For the text-containing cell, return its midpoint in (x, y) coordinate format. 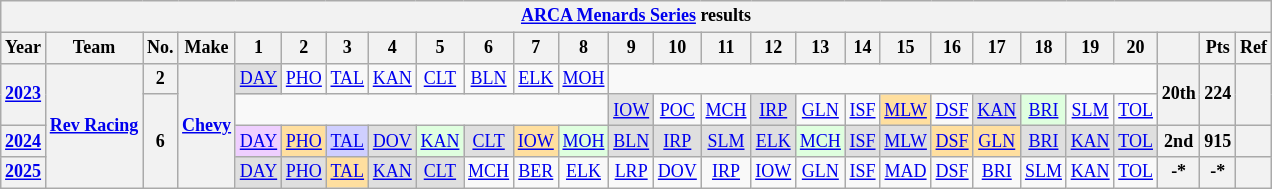
MAD (906, 172)
1 (258, 48)
20th (1178, 94)
8 (584, 48)
15 (906, 48)
5 (440, 48)
2023 (24, 94)
BER (536, 172)
7 (536, 48)
2024 (24, 140)
POC (677, 110)
13 (821, 48)
Ref (1254, 48)
9 (632, 48)
19 (1090, 48)
18 (1044, 48)
14 (862, 48)
11 (726, 48)
ARCA Menards Series results (636, 16)
12 (774, 48)
Make (207, 48)
915 (1218, 140)
20 (1136, 48)
17 (997, 48)
Pts (1218, 48)
16 (952, 48)
LRP (632, 172)
224 (1218, 94)
3 (347, 48)
Chevy (207, 126)
Team (94, 48)
Year (24, 48)
2025 (24, 172)
4 (392, 48)
2nd (1178, 140)
Rev Racing (94, 126)
10 (677, 48)
No. (160, 48)
